Scan for the cell matching the given text and deliver its [x, y] coordinate at center. 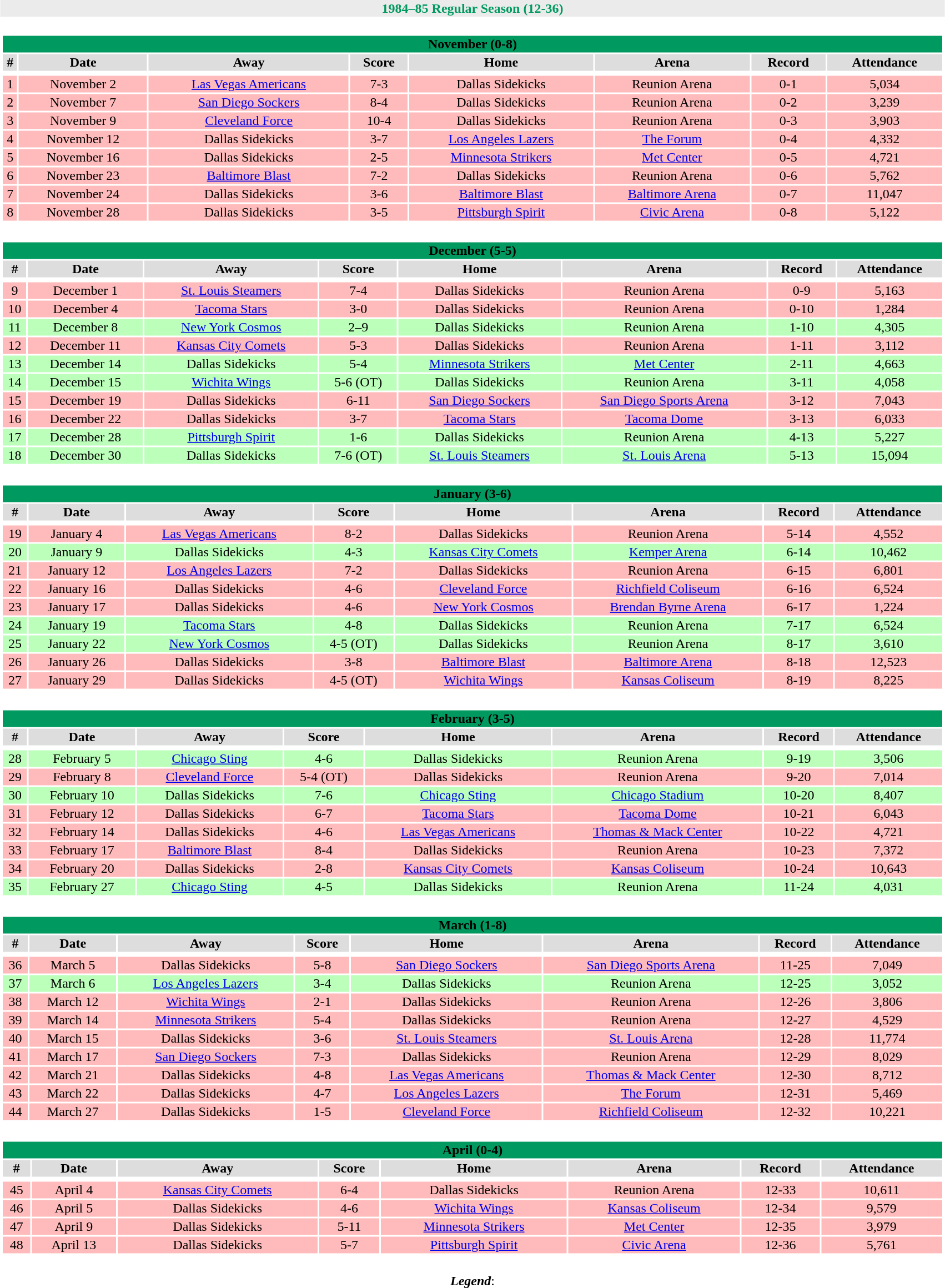
10-20 [798, 796]
9-19 [798, 759]
December 14 [86, 364]
April (0-4) [472, 1150]
40 [15, 1039]
6,801 [888, 570]
25 [14, 643]
17 [14, 437]
5-4 (OT) [324, 777]
January 9 [77, 552]
November 2 [83, 84]
1-10 [802, 327]
4-5 [324, 887]
8 [10, 213]
3,979 [882, 1226]
27 [14, 680]
8,029 [887, 1056]
5-8 [322, 965]
6-14 [798, 552]
4-3 [353, 552]
46 [17, 1209]
February 12 [82, 813]
2-5 [379, 157]
12-28 [795, 1039]
November 23 [83, 176]
November 12 [83, 139]
2 [10, 103]
January (3-6) [472, 494]
February 8 [82, 777]
March 14 [73, 1020]
10,611 [882, 1190]
43 [15, 1093]
11-24 [798, 887]
November (0-8) [472, 44]
8-2 [353, 534]
4-13 [802, 437]
January 19 [77, 626]
February 17 [82, 850]
1,224 [888, 607]
10,221 [887, 1112]
February 27 [82, 887]
0-2 [788, 103]
19 [14, 534]
January 22 [77, 643]
29 [14, 777]
March 22 [73, 1093]
6-15 [798, 570]
April 4 [73, 1190]
0-4 [788, 139]
11,047 [885, 194]
3,610 [888, 643]
November 24 [83, 194]
10,462 [888, 552]
0-1 [788, 84]
6,033 [889, 419]
4-7 [322, 1093]
8-19 [798, 680]
March 5 [73, 965]
November 28 [83, 213]
April 13 [73, 1245]
November 16 [83, 157]
3-12 [802, 400]
5,122 [885, 213]
8,407 [888, 796]
4,663 [889, 364]
3-5 [379, 213]
April 9 [73, 1226]
0-9 [802, 290]
9-20 [798, 777]
12-34 [781, 1209]
5,163 [889, 290]
10-23 [798, 850]
March 27 [73, 1112]
3,052 [887, 983]
6,043 [888, 813]
6-11 [358, 400]
February 20 [82, 869]
12-25 [795, 983]
3,806 [887, 1002]
21 [14, 570]
December 22 [86, 419]
7-6 (OT) [358, 456]
11,774 [887, 1039]
1-5 [322, 1112]
7,043 [889, 400]
20 [14, 552]
5,761 [882, 1245]
41 [15, 1056]
8,712 [887, 1075]
15,094 [889, 456]
January 4 [77, 534]
7-6 [324, 796]
3-13 [802, 419]
7,049 [887, 965]
5,034 [885, 84]
5-6 (OT) [358, 383]
7 [10, 194]
4,529 [887, 1020]
January 29 [77, 680]
0-5 [788, 157]
36 [15, 965]
10-22 [798, 832]
3-4 [322, 983]
10-21 [798, 813]
0-10 [802, 309]
45 [17, 1190]
11-25 [795, 965]
January 17 [77, 607]
5,762 [885, 176]
4,305 [889, 327]
March 6 [73, 983]
39 [15, 1020]
44 [15, 1112]
4,332 [885, 139]
32 [14, 832]
35 [14, 887]
38 [15, 1002]
12-27 [795, 1020]
10 [14, 309]
12-35 [781, 1226]
28 [14, 759]
March 12 [73, 1002]
4 [10, 139]
3,903 [885, 120]
March 17 [73, 1056]
6-16 [798, 589]
9 [14, 290]
January 26 [77, 662]
3-11 [802, 383]
3-8 [353, 662]
2-1 [322, 1002]
3,112 [889, 346]
12 [14, 346]
December (5-5) [472, 250]
12-29 [795, 1056]
6 [10, 176]
12,523 [888, 662]
5-7 [349, 1245]
1,284 [889, 309]
30 [14, 796]
23 [14, 607]
December 1 [86, 290]
10,643 [888, 869]
5-11 [349, 1226]
1 [10, 84]
December 11 [86, 346]
7-4 [358, 290]
March (1-8) [472, 925]
January 16 [77, 589]
Brendan Byrne Arena [668, 607]
33 [14, 850]
6-17 [798, 607]
January 12 [77, 570]
0-3 [788, 120]
12-31 [795, 1093]
8-18 [798, 662]
3-0 [358, 309]
4,031 [888, 887]
5 [10, 157]
7-17 [798, 626]
December 15 [86, 383]
37 [15, 983]
April 5 [73, 1209]
2–9 [358, 327]
4,058 [889, 383]
5-3 [358, 346]
10-24 [798, 869]
1-11 [802, 346]
December 28 [86, 437]
7,014 [888, 777]
8-17 [798, 643]
0-8 [788, 213]
12-36 [781, 1245]
15 [14, 400]
18 [14, 456]
November 7 [83, 103]
7,372 [888, 850]
November 9 [83, 120]
February 10 [82, 796]
5,469 [887, 1093]
24 [14, 626]
6-4 [349, 1190]
31 [14, 813]
5-13 [802, 456]
Kemper Arena [668, 552]
0-7 [788, 194]
42 [15, 1075]
48 [17, 1245]
2-8 [324, 869]
1-6 [358, 437]
34 [14, 869]
22 [14, 589]
December 8 [86, 327]
14 [14, 383]
9,579 [882, 1209]
6-7 [324, 813]
11 [14, 327]
February 5 [82, 759]
Chicago Stadium [658, 796]
12-26 [795, 1002]
3 [10, 120]
26 [14, 662]
10-4 [379, 120]
3,239 [885, 103]
March 15 [73, 1039]
12-33 [781, 1190]
12-32 [795, 1112]
8,225 [888, 680]
December 19 [86, 400]
4,552 [888, 534]
5-14 [798, 534]
1984–85 Regular Season (12-36) [472, 8]
March 21 [73, 1075]
0-6 [788, 176]
2-11 [802, 364]
December 30 [86, 456]
47 [17, 1226]
February 14 [82, 832]
16 [14, 419]
12-30 [795, 1075]
13 [14, 364]
5,227 [889, 437]
February (3-5) [472, 719]
December 4 [86, 309]
3,506 [888, 759]
